Find where the given text appears and provide that cell's center as (X, Y) coordinate. 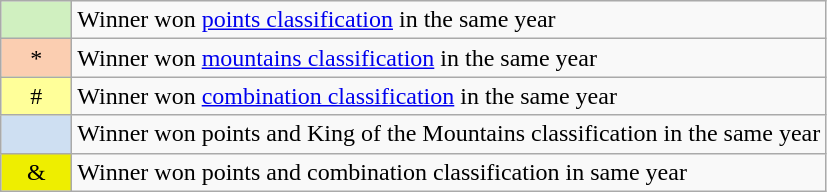
Winner won points and combination classification in same year (449, 172)
Winner won mountains classification in the same year (449, 58)
& (36, 172)
Winner won points classification in the same year (449, 20)
# (36, 96)
* (36, 58)
Winner won combination classification in the same year (449, 96)
Winner won points and King of the Mountains classification in the same year (449, 134)
